Capture the cell that displays the provided text and extract its [x, y] central coordinate. 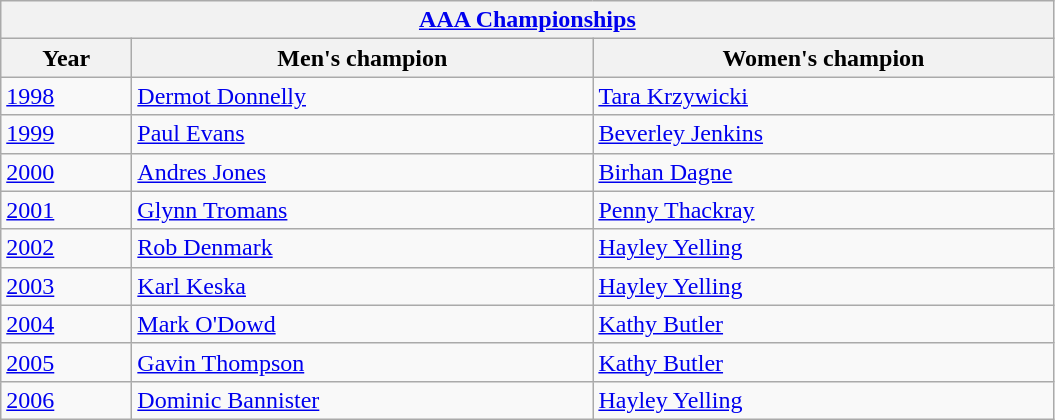
Paul Evans [362, 134]
Birhan Dagne [824, 172]
2002 [66, 248]
2000 [66, 172]
Andres Jones [362, 172]
Penny Thackray [824, 210]
Karl Keska [362, 286]
Rob Denmark [362, 248]
Men's champion [362, 58]
Dermot Donnelly [362, 96]
Dominic Bannister [362, 400]
Gavin Thompson [362, 362]
Tara Krzywicki [824, 96]
2001 [66, 210]
Year [66, 58]
2006 [66, 400]
2004 [66, 324]
1998 [66, 96]
2003 [66, 286]
Glynn Tromans [362, 210]
Beverley Jenkins [824, 134]
1999 [66, 134]
AAA Championships [528, 20]
Women's champion [824, 58]
2005 [66, 362]
Mark O'Dowd [362, 324]
